Determine the [X, Y] coordinate at the center of the cell enclosing the given text.  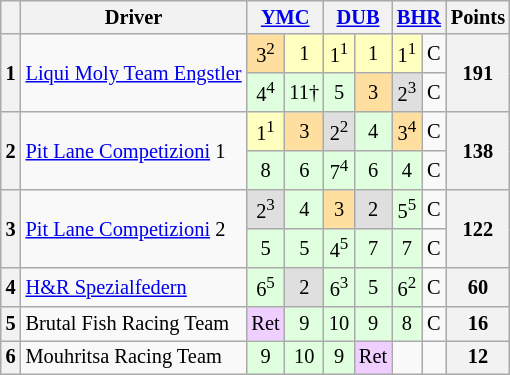
65 [265, 288]
55 [407, 210]
H&R Spezialfedern [134, 288]
44 [265, 92]
74 [339, 170]
11† [304, 92]
122 [478, 229]
Pit Lane Competizioni 2 [134, 229]
34 [407, 132]
DUB [358, 17]
32 [265, 54]
138 [478, 151]
Liqui Moly Team Engstler [134, 73]
22 [339, 132]
Driver [134, 17]
16 [478, 324]
Brutal Fish Racing Team [134, 324]
Pit Lane Competizioni 1 [134, 151]
62 [407, 288]
45 [339, 248]
12 [478, 357]
60 [478, 288]
191 [478, 73]
63 [339, 288]
Points [478, 17]
YMC [284, 17]
BHR [419, 17]
Mouhritsa Racing Team [134, 357]
